For the text-containing cell, return its midpoint in (x, y) coordinate format. 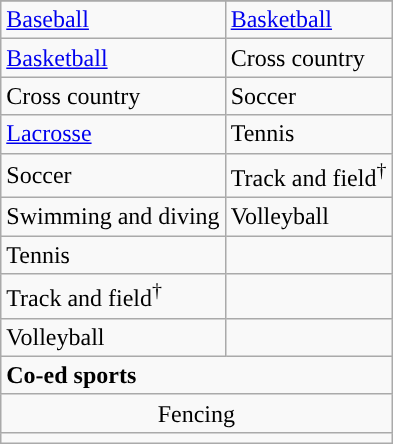
Fencing (196, 413)
Lacrosse (113, 134)
Swimming and diving (113, 217)
Co-ed sports (196, 375)
Baseball (113, 20)
